Pinpoint the cell where the given text exists, returning its (x, y) midpoint coordinate. 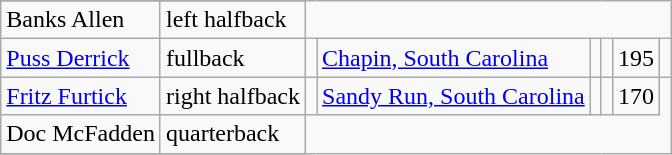
fullback (232, 58)
Fritz Furtick (81, 96)
195 (636, 58)
quarterback (232, 134)
Sandy Run, South Carolina (454, 96)
Chapin, South Carolina (454, 58)
Banks Allen (81, 20)
right halfback (232, 96)
170 (636, 96)
left halfback (232, 20)
Doc McFadden (81, 134)
Puss Derrick (81, 58)
